Find where the given text appears and provide that cell's center as [x, y] coordinate. 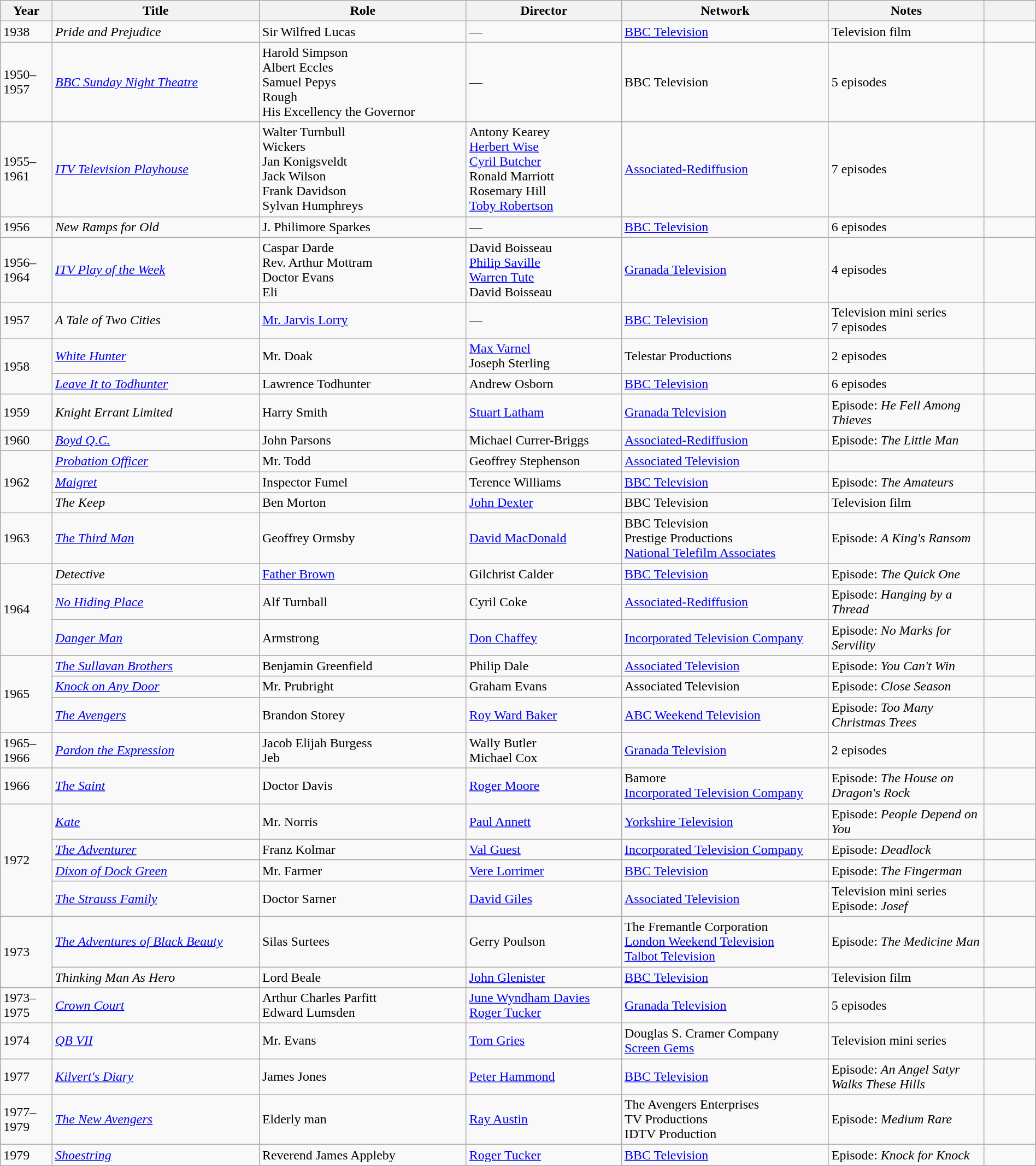
Maigret [155, 482]
Doctor Sarner [363, 899]
Ray Austin [544, 1120]
Douglas S. Cramer CompanyScreen Gems [725, 1041]
New Ramps for Old [155, 227]
Ben Morton [363, 503]
1955–1961 [26, 169]
Stuart Latham [544, 412]
Reverend James Appleby [363, 1155]
The Avengers [155, 715]
Episode: Medium Rare [906, 1120]
Paul Annett [544, 821]
Lord Beale [363, 977]
ITV Play of the Week [155, 270]
Gerry Poulson [544, 941]
BBC TelevisionPrestige ProductionsNational Telefilm Associates [725, 538]
1956–1964 [26, 270]
Terence Williams [544, 482]
1950–1957 [26, 82]
The Keep [155, 503]
Peter Hammond [544, 1077]
Mr. Jarvis Lorry [363, 320]
Wally ButlerMichael Cox [544, 750]
Arthur Charles ParfittEdward Lumsden [363, 1006]
4 episodes [906, 270]
John Parsons [363, 440]
David MacDonald [544, 538]
Harry Smith [363, 412]
Notes [906, 11]
Mr. Farmer [363, 870]
1960 [26, 440]
ABC Weekend Television [725, 715]
BBC Sunday Night Theatre [155, 82]
Geoffrey Stephenson [544, 461]
Detective [155, 574]
Inspector Fumel [363, 482]
1972 [26, 860]
The Adventurer [155, 849]
Roger Moore [544, 786]
1973–1975 [26, 1006]
1965 [26, 694]
Thinking Man As Hero [155, 977]
Kate [155, 821]
Danger Man [155, 637]
Jacob Elijah BurgessJeb [363, 750]
1965–1966 [26, 750]
Mr. Doak [363, 355]
Boyd Q.C. [155, 440]
Probation Officer [155, 461]
Walter TurnbullWickersJan KonigsveldtJack WilsonFrank DavidsonSylvan Humphreys [363, 169]
Episode: Knock for Knock [906, 1155]
Episode: Too Many Christmas Trees [906, 715]
Episode: Hanging by a Thread [906, 602]
David BoisseauPhilip SavilleWarren TuteDavid Boisseau [544, 270]
Tom Gries [544, 1041]
Episode: Deadlock [906, 849]
Roger Tucker [544, 1155]
The Adventures of Black Beauty [155, 941]
Cyril Coke [544, 602]
Episode: No Marks for Servility [906, 637]
Episode: The Medicine Man [906, 941]
1963 [26, 538]
Episode: A King's Ransom [906, 538]
Graham Evans [544, 687]
Knock on Any Door [155, 687]
Mr. Evans [363, 1041]
Silas Surtees [363, 941]
The Sullavan Brothers [155, 666]
BamoreIncorporated Television Company [725, 786]
Television mini seriesEpisode: Josef [906, 899]
Philip Dale [544, 666]
Knight Errant Limited [155, 412]
Role [363, 11]
Harold SimpsonAlbert EcclesSamuel PepysRoughHis Excellency the Governor [363, 82]
Vere Lorrimer [544, 870]
1959 [26, 412]
Lawrence Todhunter [363, 384]
Pride and Prejudice [155, 32]
1966 [26, 786]
White Hunter [155, 355]
The Strauss Family [155, 899]
A Tale of Two Cities [155, 320]
Television mini series [906, 1041]
Kilvert's Diary [155, 1077]
Benjamin Greenfield [363, 666]
Armstrong [363, 637]
Max VarnelJoseph Sterling [544, 355]
Don Chaffey [544, 637]
Year [26, 11]
1964 [26, 610]
Dixon of Dock Green [155, 870]
1962 [26, 482]
Network [725, 11]
Pardon the Expression [155, 750]
John Dexter [544, 503]
Crown Court [155, 1006]
Episode: The Little Man [906, 440]
The Third Man [155, 538]
1974 [26, 1041]
Roy Ward Baker [544, 715]
No Hiding Place [155, 602]
J. Philimore Sparkes [363, 227]
Franz Kolmar [363, 849]
Alf Turnball [363, 602]
Episode: An Angel Satyr Walks These Hills [906, 1077]
1938 [26, 32]
1973 [26, 952]
David Giles [544, 899]
Val Guest [544, 849]
Episode: People Depend on You [906, 821]
Elderly man [363, 1120]
QB VII [155, 1041]
Episode: Close Season [906, 687]
1977–1979 [26, 1120]
Episode: The Fingerman [906, 870]
1977 [26, 1077]
The Avengers EnterprisesTV ProductionsIDTV Production [725, 1120]
Mr. Todd [363, 461]
Episode: The Amateurs [906, 482]
Leave It to Todhunter [155, 384]
Mr. Prubright [363, 687]
Yorkshire Television [725, 821]
Television mini series7 episodes [906, 320]
Sir Wilfred Lucas [363, 32]
Episode: You Can't Win [906, 666]
June Wyndham DaviesRoger Tucker [544, 1006]
Father Brown [363, 574]
Telestar Productions [725, 355]
Geoffrey Ormsby [363, 538]
Episode: The Quick One [906, 574]
Episode: He Fell Among Thieves [906, 412]
Director [544, 11]
Title [155, 11]
Gilchrist Calder [544, 574]
Michael Currer-Briggs [544, 440]
The New Avengers [155, 1120]
Shoestring [155, 1155]
7 episodes [906, 169]
ITV Television Playhouse [155, 169]
Caspar DardeRev. Arthur MottramDoctor EvansEli [363, 270]
John Glenister [544, 977]
1958 [26, 366]
James Jones [363, 1077]
Brandon Storey [363, 715]
Doctor Davis [363, 786]
1956 [26, 227]
Mr. Norris [363, 821]
1979 [26, 1155]
The Saint [155, 786]
The Fremantle CorporationLondon Weekend TelevisionTalbot Television [725, 941]
1957 [26, 320]
Episode: The House on Dragon's Rock [906, 786]
Andrew Osborn [544, 384]
Antony KeareyHerbert WiseCyril ButcherRonald MarriottRosemary HillToby Robertson [544, 169]
